Detect which cell encompasses the target text, then output its [x, y] center coordinate. 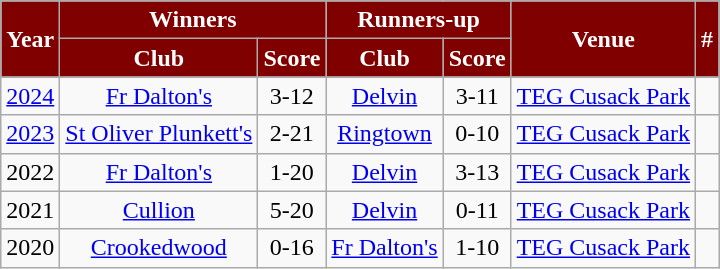
2021 [30, 210]
Winners [193, 20]
2020 [30, 248]
Ringtown [384, 134]
1-10 [477, 248]
1-20 [292, 172]
# [708, 39]
2022 [30, 172]
2024 [30, 96]
0-11 [477, 210]
Cullion [159, 210]
0-10 [477, 134]
2023 [30, 134]
5-20 [292, 210]
3-11 [477, 96]
Runners-up [418, 20]
Year [30, 39]
2-21 [292, 134]
0-16 [292, 248]
Crookedwood [159, 248]
St Oliver Plunkett's [159, 134]
3-13 [477, 172]
3-12 [292, 96]
Venue [603, 39]
